Output the (X, Y) coordinate of the center of the cell containing the given text.  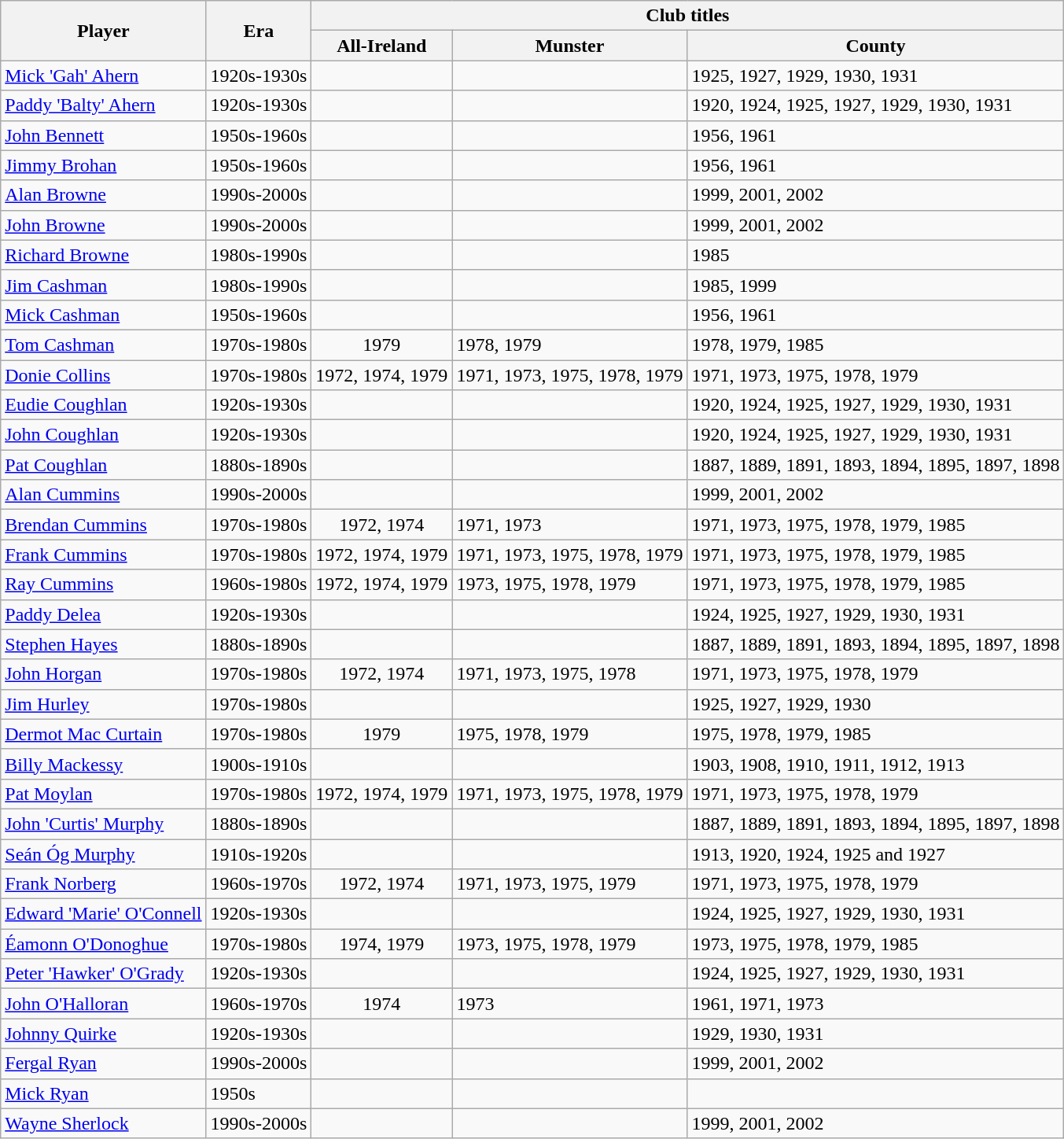
John Browne (104, 225)
1978, 1979 (569, 345)
Donie Collins (104, 375)
Seán Óg Murphy (104, 853)
Stephen Hayes (104, 644)
1929, 1930, 1931 (876, 1034)
Frank Cummins (104, 555)
1900s-1910s (259, 764)
Tom Cashman (104, 345)
1971, 1973, 1975, 1978 (569, 674)
Alan Cummins (104, 495)
1974, 1979 (382, 944)
Jimmy Brohan (104, 165)
Billy Mackessy (104, 764)
Johnny Quirke (104, 1034)
1910s-1920s (259, 853)
Paddy 'Balty' Ahern (104, 105)
1903, 1908, 1910, 1911, 1912, 1913 (876, 764)
1975, 1978, 1979, 1985 (876, 734)
Ray Cummins (104, 584)
Mick Cashman (104, 315)
Alan Browne (104, 195)
John Horgan (104, 674)
1975, 1978, 1979 (569, 734)
1971, 1973 (569, 525)
Frank Norberg (104, 884)
Pat Coughlan (104, 465)
1913, 1920, 1924, 1925 and 1927 (876, 853)
Jim Cashman (104, 285)
Edward 'Marie' O'Connell (104, 914)
Brendan Cummins (104, 525)
Éamonn O'Donoghue (104, 944)
Eudie Coughlan (104, 405)
Era (259, 31)
Wayne Sherlock (104, 1123)
Fergal Ryan (104, 1063)
Paddy Delea (104, 614)
Dermot Mac Curtain (104, 734)
Mick 'Gah' Ahern (104, 76)
Jim Hurley (104, 704)
County (876, 46)
1978, 1979, 1985 (876, 345)
1973 (569, 1004)
All-Ireland (382, 46)
1973, 1975, 1978, 1979, 1985 (876, 944)
1950s (259, 1093)
1960s-1980s (259, 584)
1971, 1973, 1975, 1979 (569, 884)
John Bennett (104, 135)
Peter 'Hawker' O'Grady (104, 974)
Club titles (687, 16)
1985, 1999 (876, 285)
John 'Curtis' Murphy (104, 824)
Player (104, 31)
John Coughlan (104, 435)
1925, 1927, 1929, 1930 (876, 704)
1925, 1927, 1929, 1930, 1931 (876, 76)
Mick Ryan (104, 1093)
Pat Moylan (104, 794)
1974 (382, 1004)
Richard Browne (104, 255)
1961, 1971, 1973 (876, 1004)
John O'Halloran (104, 1004)
1985 (876, 255)
Munster (569, 46)
